Search for the cell housing the specified text and yield its (x, y) center coordinate. 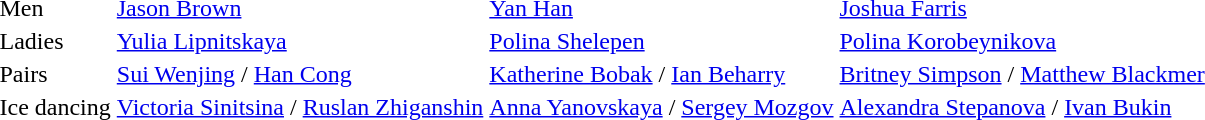
Yulia Lipnitskaya (300, 41)
Sui Wenjing / Han Cong (300, 74)
Polina Shelepen (662, 41)
Katherine Bobak / Ian Beharry (662, 74)
